Pinpoint the cell where the given text exists, returning its (x, y) midpoint coordinate. 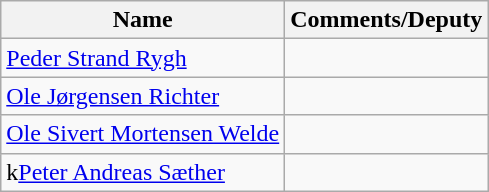
kPeter Andreas Sæther (143, 172)
Comments/Deputy (386, 20)
Ole Jørgensen Richter (143, 96)
Name (143, 20)
Ole Sivert Mortensen Welde (143, 134)
Peder Strand Rygh (143, 58)
